Detect which cell encompasses the target text, then output its [X, Y] center coordinate. 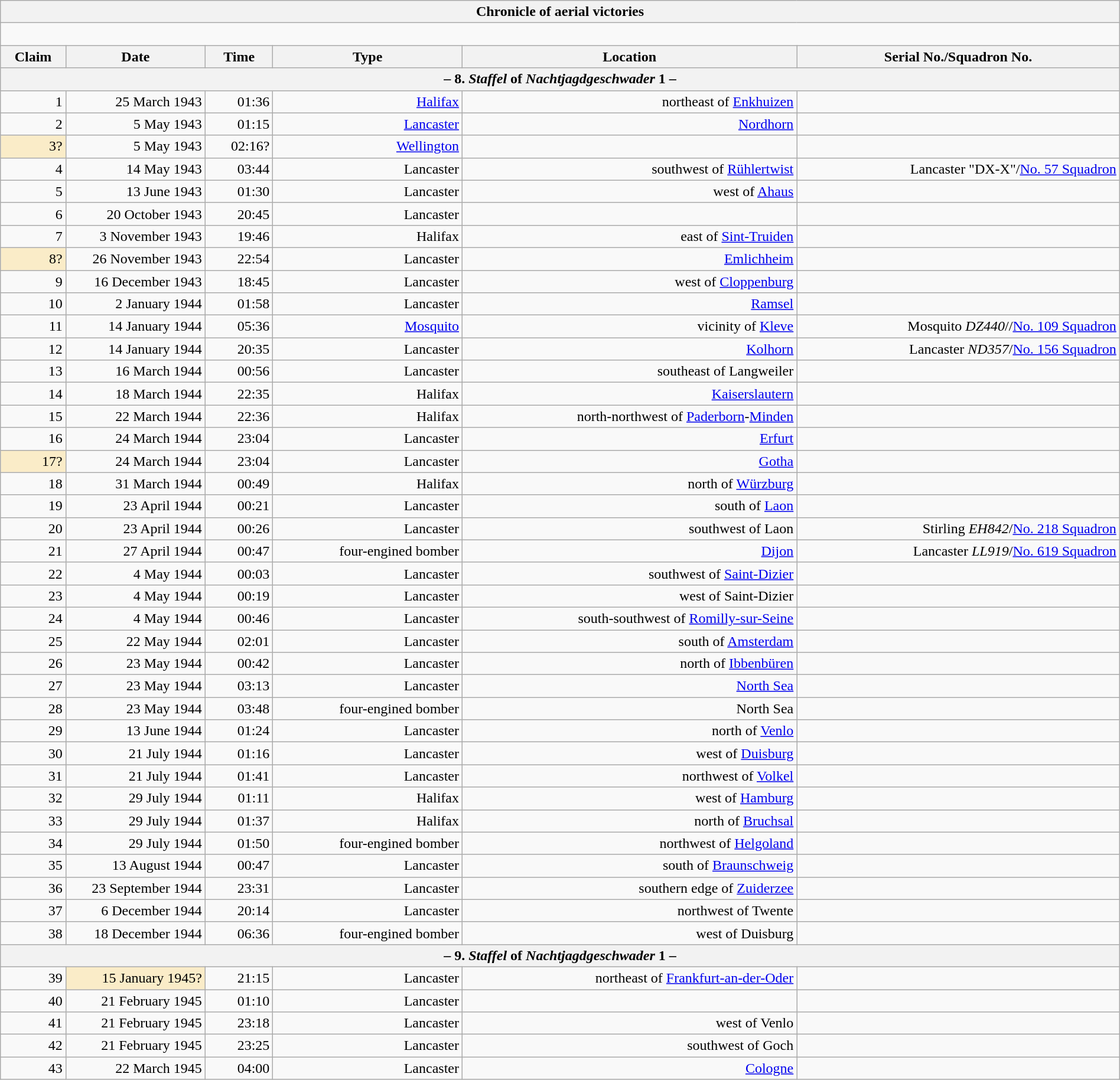
southwest of Saint-Dizier [630, 573]
01:24 [239, 731]
01:58 [239, 304]
19 [33, 506]
04:00 [239, 1068]
Lancaster ND357/No. 156 Squadron [958, 349]
40 [33, 1001]
19:46 [239, 236]
south of Braunschweig [630, 866]
22 [33, 573]
north of Bruchsal [630, 821]
22 March 1945 [135, 1068]
06:36 [239, 933]
northeast of Frankfurt-an-der-Oder [630, 978]
west of Cloppenburg [630, 282]
16 March 1944 [135, 371]
north of Venlo [630, 731]
Erfurt [630, 439]
03:44 [239, 169]
Nordhorn [630, 124]
northwest of Volkel [630, 776]
east of Sint-Truiden [630, 236]
Mosquito DZ440//No. 109 Squadron [958, 327]
23:31 [239, 888]
21:15 [239, 978]
00:21 [239, 506]
24 [33, 618]
20:45 [239, 214]
south of Laon [630, 506]
northwest of Twente [630, 911]
01:15 [239, 124]
Lancaster LL919/No. 619 Squadron [958, 551]
2 January 1944 [135, 304]
5 [33, 191]
35 [33, 866]
27 April 1944 [135, 551]
43 [33, 1068]
Chronicle of aerial victories [560, 12]
Dijon [630, 551]
01:16 [239, 753]
3 November 1943 [135, 236]
Type [367, 57]
36 [33, 888]
20:35 [239, 349]
23:18 [239, 1023]
southwest of Goch [630, 1046]
01:11 [239, 798]
00:03 [239, 573]
38 [33, 933]
00:49 [239, 484]
16 December 1943 [135, 282]
32 [33, 798]
34 [33, 843]
18 December 1944 [135, 933]
39 [33, 978]
26 [33, 664]
Ramsel [630, 304]
20 [33, 528]
northeast of Enkhuizen [630, 102]
16 [33, 439]
00:46 [239, 618]
03:48 [239, 709]
01:41 [239, 776]
23 [33, 596]
8? [33, 259]
north-northwest of Paderborn-Minden [630, 416]
Mosquito [367, 327]
Date [135, 57]
1 [33, 102]
Location [630, 57]
Gotha [630, 461]
03:13 [239, 686]
00:42 [239, 664]
41 [33, 1023]
13 August 1944 [135, 866]
30 [33, 753]
29 [33, 731]
33 [33, 821]
Lancaster "DX-X"/No. 57 Squadron [958, 169]
north of Ibbenbüren [630, 664]
18 [33, 484]
15 [33, 416]
22 May 1944 [135, 641]
Serial No./Squadron No. [958, 57]
Kaiserslautern [630, 394]
00:19 [239, 596]
10 [33, 304]
23 September 1944 [135, 888]
02:16? [239, 146]
– 9. Staffel of Nachtjagdgeschwader 1 – [560, 955]
6 December 1944 [135, 911]
southwest of Rühlertwist [630, 169]
01:37 [239, 821]
southwest of Laon [630, 528]
12 [33, 349]
05:36 [239, 327]
25 [33, 641]
northwest of Helgoland [630, 843]
21 [33, 551]
31 March 1944 [135, 484]
Wellington [367, 146]
22:36 [239, 416]
26 November 1943 [135, 259]
west of Hamburg [630, 798]
4 [33, 169]
37 [33, 911]
23:25 [239, 1046]
3? [33, 146]
01:36 [239, 102]
20 October 1943 [135, 214]
Cologne [630, 1068]
southeast of Langweiler [630, 371]
west of Venlo [630, 1023]
15 January 1945? [135, 978]
southern edge of Zuiderzee [630, 888]
42 [33, 1046]
31 [33, 776]
02:01 [239, 641]
west of Ahaus [630, 191]
north of Würzburg [630, 484]
00:26 [239, 528]
south-southwest of Romilly-sur-Seine [630, 618]
01:10 [239, 1001]
14 May 1943 [135, 169]
14 [33, 394]
17? [33, 461]
7 [33, 236]
Time [239, 57]
18 March 1944 [135, 394]
18:45 [239, 282]
22:54 [239, 259]
6 [33, 214]
25 March 1943 [135, 102]
Claim [33, 57]
9 [33, 282]
00:56 [239, 371]
20:14 [239, 911]
Emlichheim [630, 259]
01:50 [239, 843]
2 [33, 124]
west of Saint-Dizier [630, 596]
13 June 1943 [135, 191]
– 8. Staffel of Nachtjagdgeschwader 1 – [560, 79]
22 March 1944 [135, 416]
01:30 [239, 191]
Kolhorn [630, 349]
28 [33, 709]
11 [33, 327]
13 June 1944 [135, 731]
13 [33, 371]
27 [33, 686]
vicinity of Kleve [630, 327]
22:35 [239, 394]
south of Amsterdam [630, 641]
Stirling EH842/No. 218 Squadron [958, 528]
